Search for the cell housing the specified text and yield its [x, y] center coordinate. 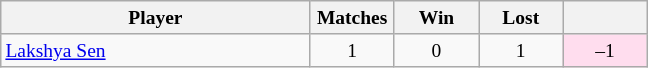
Win [436, 18]
Lakshya Sen [156, 50]
Player [156, 18]
Lost [521, 18]
–1 [605, 50]
Matches [352, 18]
0 [436, 50]
